Identify which cell holds the provided text, then report its [X, Y] central coordinate. 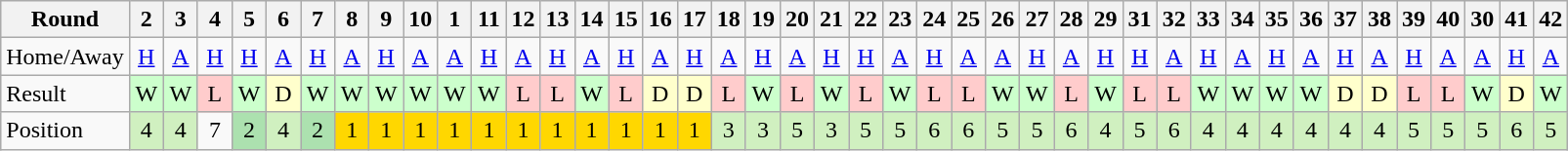
32 [1174, 19]
20 [797, 19]
19 [762, 19]
41 [1516, 19]
35 [1276, 19]
11 [488, 19]
12 [524, 19]
27 [1038, 19]
Result [65, 94]
28 [1071, 19]
16 [660, 19]
38 [1379, 19]
30 [1483, 19]
40 [1448, 19]
Home/Away [65, 57]
18 [729, 19]
23 [901, 19]
26 [1002, 19]
17 [694, 19]
Round [65, 19]
31 [1139, 19]
10 [420, 19]
36 [1311, 19]
14 [592, 19]
25 [969, 19]
33 [1208, 19]
8 [352, 19]
Position [65, 131]
22 [866, 19]
9 [387, 19]
37 [1344, 19]
15 [625, 19]
39 [1415, 19]
24 [934, 19]
21 [832, 19]
34 [1243, 19]
29 [1106, 19]
13 [557, 19]
42 [1551, 19]
